Pinpoint the cell where the given text exists, returning its [x, y] midpoint coordinate. 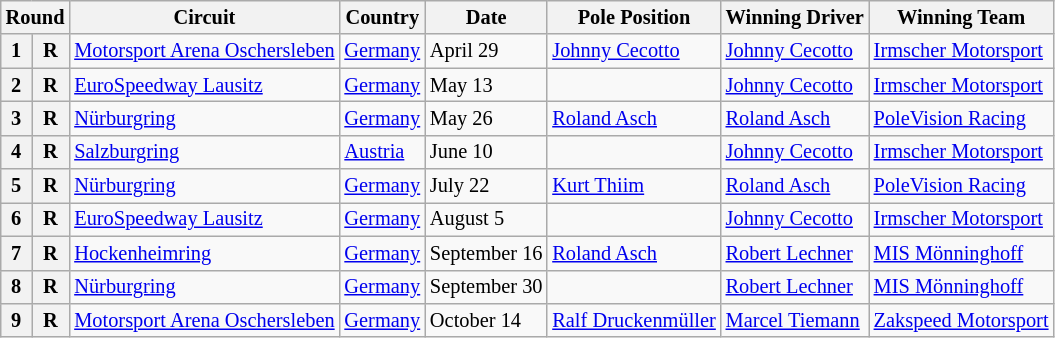
Winning Team [962, 17]
September 16 [486, 253]
October 14 [486, 320]
9 [16, 320]
6 [16, 219]
Circuit [204, 17]
Kurt Thiim [634, 186]
5 [16, 186]
June 10 [486, 152]
May 13 [486, 85]
Salzburgring [204, 152]
Ralf Druckenmüller [634, 320]
Winning Driver [795, 17]
7 [16, 253]
May 26 [486, 118]
2 [16, 85]
Zakspeed Motorsport [962, 320]
Austria [382, 152]
September 30 [486, 287]
3 [16, 118]
Marcel Tiemann [795, 320]
Country [382, 17]
July 22 [486, 186]
Date [486, 17]
April 29 [486, 51]
Pole Position [634, 17]
August 5 [486, 219]
4 [16, 152]
1 [16, 51]
Hockenheimring [204, 253]
Round [36, 17]
8 [16, 287]
